Extract the [x, y] coordinate from the center of the cell holding the provided text.  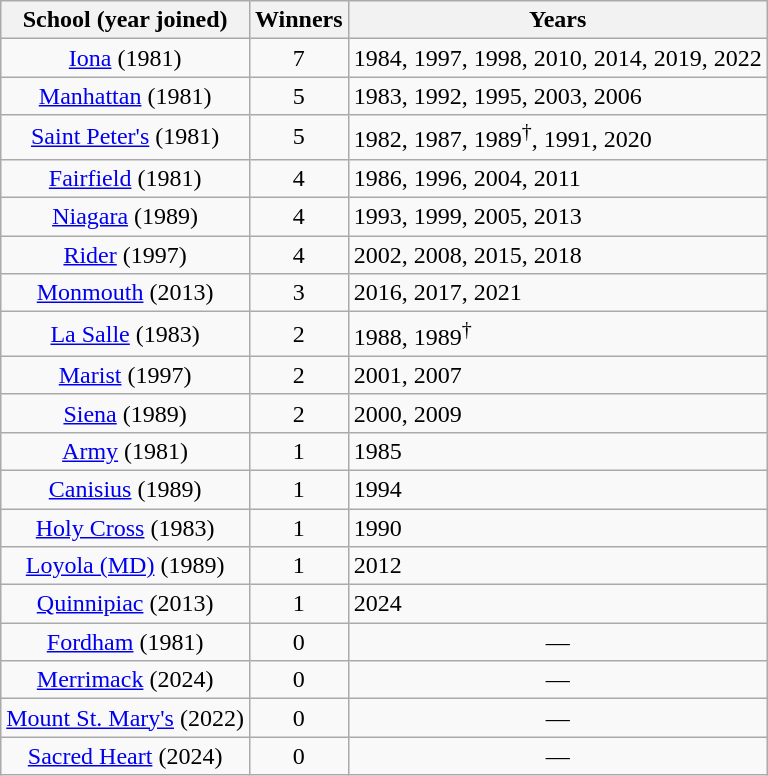
1988, 1989† [558, 334]
Sacred Heart (2024) [126, 756]
2000, 2009 [558, 413]
7 [298, 58]
1984, 1997, 1998, 2010, 2014, 2019, 2022 [558, 58]
Fairfield (1981) [126, 178]
2002, 2008, 2015, 2018 [558, 255]
Monmouth (2013) [126, 293]
Manhattan (1981) [126, 96]
Marist (1997) [126, 375]
Mount St. Mary's (2022) [126, 718]
Iona (1981) [126, 58]
Loyola (MD) (1989) [126, 566]
Holy Cross (1983) [126, 528]
Quinnipiac (2013) [126, 604]
2016, 2017, 2021 [558, 293]
Canisius (1989) [126, 489]
2012 [558, 566]
1986, 1996, 2004, 2011 [558, 178]
2024 [558, 604]
Merrimack (2024) [126, 680]
School (year joined) [126, 20]
1994 [558, 489]
2001, 2007 [558, 375]
3 [298, 293]
1985 [558, 451]
1982, 1987, 1989†, 1991, 2020 [558, 138]
Rider (1997) [126, 255]
La Salle (1983) [126, 334]
Years [558, 20]
Niagara (1989) [126, 217]
Fordham (1981) [126, 642]
1990 [558, 528]
Winners [298, 20]
1993, 1999, 2005, 2013 [558, 217]
1983, 1992, 1995, 2003, 2006 [558, 96]
Siena (1989) [126, 413]
Army (1981) [126, 451]
Saint Peter's (1981) [126, 138]
